Extract the (X, Y) coordinate from the center of the cell holding the provided text.  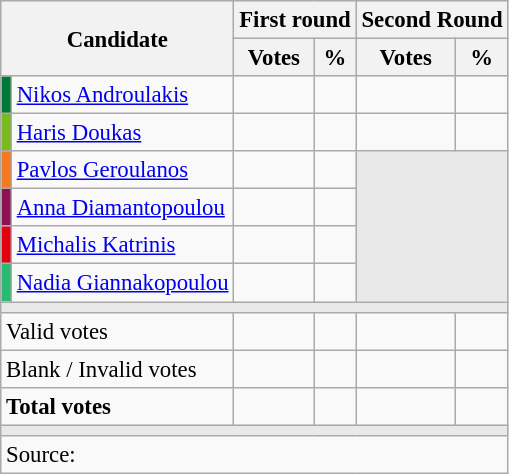
Anna Diamantopoulou (122, 208)
Haris Doukas (122, 133)
First round (295, 20)
Pavlos Geroulanos (122, 170)
Candidate (118, 38)
Michalis Katrinis (122, 245)
Total votes (118, 406)
Source: (254, 455)
Nikos Androulakis (122, 95)
Blank / Invalid votes (118, 369)
Valid votes (118, 331)
Second Round (432, 20)
Nadia Giannakopoulou (122, 283)
